Detect which cell encompasses the target text, then output its [x, y] center coordinate. 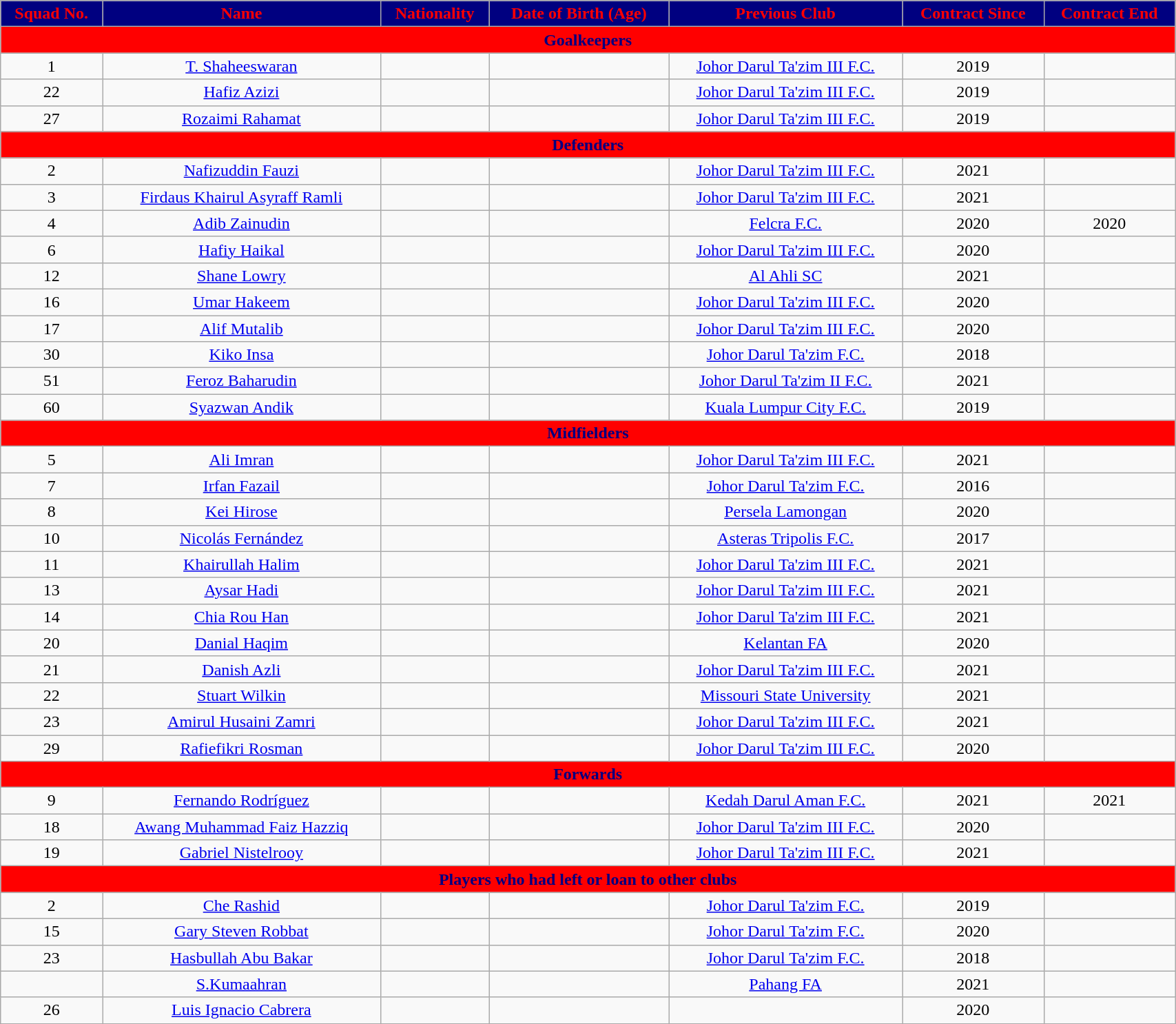
Asteras Tripolis F.C. [785, 538]
S.Kumaahran [242, 984]
Luis Ignacio Cabrera [242, 1010]
Firdaus Khairul Asyraff Ramli [242, 197]
Khairullah Halim [242, 564]
Johor Darul Ta'zim II F.C. [785, 381]
Nationality [435, 14]
Irfan Fazail [242, 486]
Missouri State University [785, 695]
Feroz Baharudin [242, 381]
Kiko Insa [242, 355]
Gary Steven Robbat [242, 932]
16 [52, 302]
Danish Azli [242, 669]
Squad No. [52, 14]
Hafiy Haikal [242, 249]
Kedah Darul Aman F.C. [785, 801]
Kuala Lumpur City F.C. [785, 407]
Contract End [1109, 14]
12 [52, 276]
6 [52, 249]
Fernando Rodríguez [242, 801]
2016 [973, 486]
30 [52, 355]
5 [52, 460]
Nafizuddin Fauzi [242, 171]
7 [52, 486]
Alif Mutalib [242, 329]
Name [242, 14]
11 [52, 564]
Al Ahli SC [785, 276]
Rozaimi Rahamat [242, 119]
18 [52, 827]
19 [52, 853]
17 [52, 329]
29 [52, 748]
Hafiz Azizi [242, 92]
Ali Imran [242, 460]
Previous Club [785, 14]
13 [52, 591]
T. Shaheeswaran [242, 66]
Players who had left or loan to other clubs [588, 879]
Midfielders [588, 433]
Rafiefikri Rosman [242, 748]
Pahang FA [785, 984]
Gabriel Nistelrooy [242, 853]
26 [52, 1010]
21 [52, 669]
Forwards [588, 775]
2017 [973, 538]
Goalkeepers [588, 40]
1 [52, 66]
Awang Muhammad Faiz Hazziq [242, 827]
14 [52, 617]
Kelantan FA [785, 643]
Shane Lowry [242, 276]
Hasbullah Abu Bakar [242, 958]
Che Rashid [242, 905]
9 [52, 801]
Kei Hirose [242, 512]
60 [52, 407]
15 [52, 932]
Syazwan Andik [242, 407]
10 [52, 538]
51 [52, 381]
Persela Lamongan [785, 512]
Danial Haqim [242, 643]
8 [52, 512]
Aysar Hadi [242, 591]
4 [52, 223]
3 [52, 197]
Umar Hakeem [242, 302]
Adib Zainudin [242, 223]
Chia Rou Han [242, 617]
Stuart Wilkin [242, 695]
Defenders [588, 145]
Date of Birth (Age) [579, 14]
27 [52, 119]
20 [52, 643]
Contract Since [973, 14]
Nicolás Fernández [242, 538]
Felcra F.C. [785, 223]
Amirul Husaini Zamri [242, 721]
